Search for the cell housing the specified text and yield its [x, y] center coordinate. 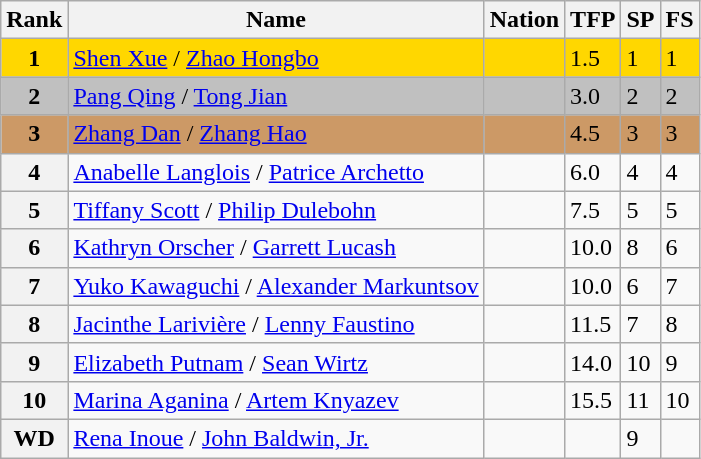
11.5 [593, 324]
Elizabeth Putnam / Sean Wirtz [276, 362]
11 [640, 400]
4.5 [593, 134]
Nation [524, 20]
Rena Inoue / John Baldwin, Jr. [276, 438]
SP [640, 20]
Pang Qing / Tong Jian [276, 96]
Shen Xue / Zhao Hongbo [276, 58]
1.5 [593, 58]
Rank [34, 20]
14.0 [593, 362]
Zhang Dan / Zhang Hao [276, 134]
TFP [593, 20]
Kathryn Orscher / Garrett Lucash [276, 248]
WD [34, 438]
6.0 [593, 172]
7.5 [593, 210]
Jacinthe Larivière / Lenny Faustino [276, 324]
Anabelle Langlois / Patrice Archetto [276, 172]
Name [276, 20]
15.5 [593, 400]
Marina Aganina / Artem Knyazev [276, 400]
FS [680, 20]
Yuko Kawaguchi / Alexander Markuntsov [276, 286]
3.0 [593, 96]
Tiffany Scott / Philip Dulebohn [276, 210]
